Find where the given text appears and provide that cell's center as [X, Y] coordinate. 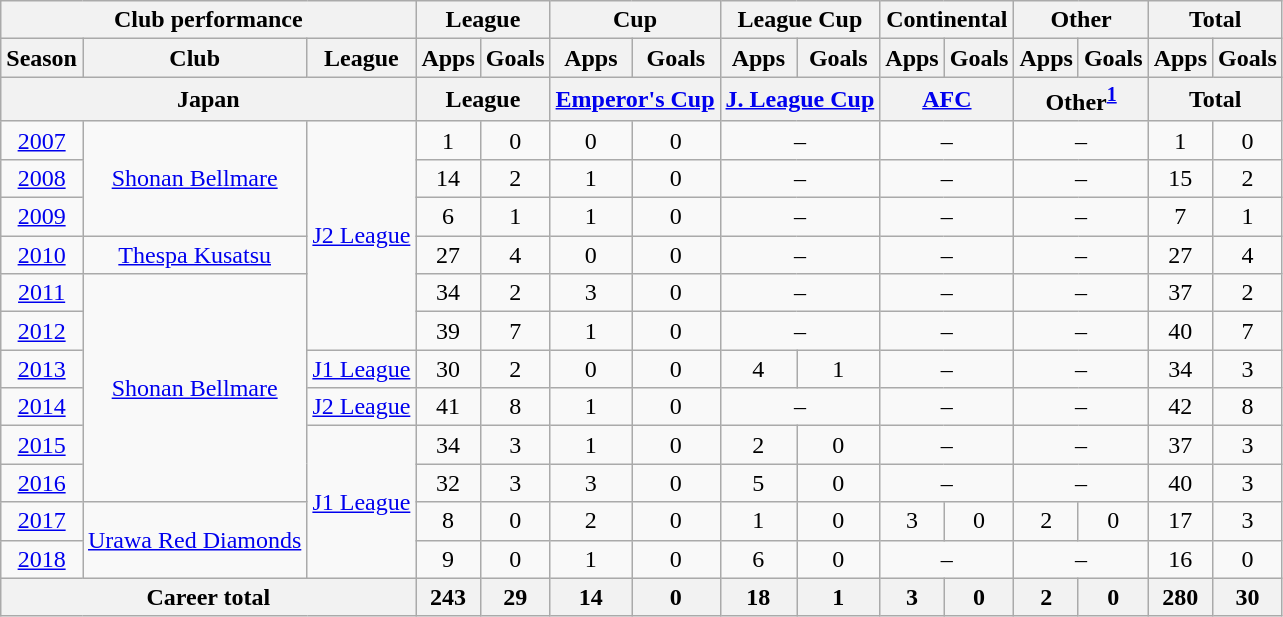
16 [1180, 559]
2009 [42, 217]
Thespa Kusatsu [194, 255]
Continental [947, 20]
2013 [42, 369]
41 [448, 407]
2016 [42, 483]
Cup [635, 20]
2014 [42, 407]
9 [448, 559]
243 [448, 597]
2007 [42, 140]
2015 [42, 445]
42 [1180, 407]
32 [448, 483]
2010 [42, 255]
29 [515, 597]
Season [42, 58]
2011 [42, 293]
Career total [208, 597]
Emperor's Cup [635, 100]
17 [1180, 521]
15 [1180, 178]
League Cup [800, 20]
Club [194, 58]
5 [758, 483]
2017 [42, 521]
Other [1081, 20]
2012 [42, 331]
2018 [42, 559]
280 [1180, 597]
Japan [208, 100]
39 [448, 331]
2008 [42, 178]
18 [758, 597]
Urawa Red Diamonds [194, 540]
Club performance [208, 20]
AFC [947, 100]
J. League Cup [800, 100]
Other1 [1081, 100]
